Scan for the cell matching the given text and deliver its [X, Y] coordinate at center. 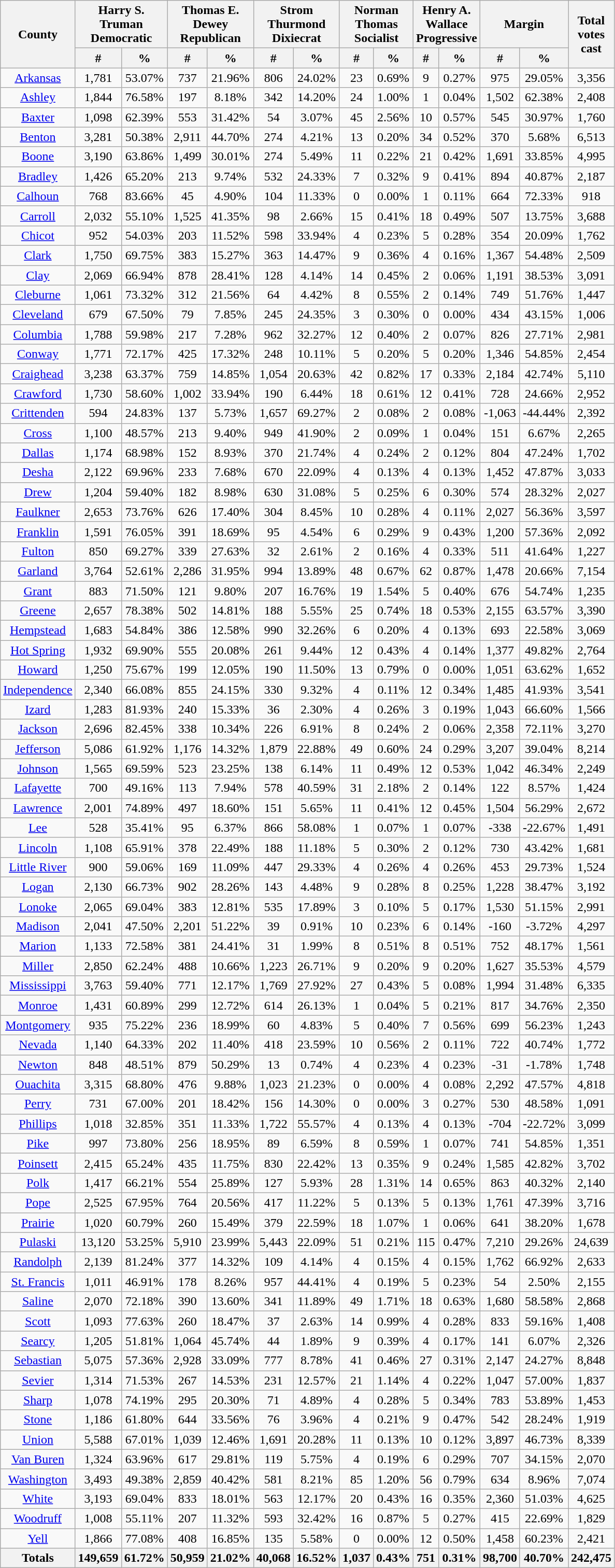
4,625 [591, 1499]
52.61% [144, 571]
1,408 [591, 1321]
25.89% [230, 1183]
2,147 [499, 1361]
1,485 [499, 690]
56.29% [544, 808]
83.66% [144, 196]
731 [98, 1104]
Woodruff [38, 1518]
Benton [38, 137]
1,042 [499, 768]
43.15% [544, 315]
85 [356, 1479]
Drew [38, 492]
1,585 [499, 1163]
Thomas E. DeweyRepublican [210, 24]
555 [188, 650]
67.01% [144, 1439]
-1.78% [544, 1065]
Madison [38, 927]
1,006 [591, 315]
2,140 [591, 1183]
28.32% [544, 492]
Ashley [38, 97]
2.61% [316, 551]
71.53% [144, 1380]
9.80% [230, 591]
554 [188, 1183]
1,250 [98, 670]
1,994 [499, 986]
447 [274, 867]
Hempstead [38, 631]
13.75% [544, 216]
700 [98, 788]
6,513 [591, 137]
81.24% [144, 1262]
152 [188, 453]
502 [188, 611]
2,122 [98, 472]
44 [274, 1341]
1,424 [591, 788]
11.18% [316, 847]
18.47% [230, 1321]
71 [274, 1400]
1,788 [98, 334]
6,335 [591, 986]
Lee [38, 828]
59.06% [144, 867]
Total votes cast [591, 34]
261 [274, 650]
3,238 [98, 374]
363 [274, 255]
0.82% [394, 374]
2,911 [188, 137]
33.85% [544, 157]
104 [274, 196]
24,639 [591, 1242]
-704 [499, 1124]
Hot Spring [38, 650]
6.14% [316, 768]
11.52% [230, 235]
22.59% [316, 1222]
41.64% [544, 551]
1.00% [394, 97]
Lawrence [38, 808]
1,530 [499, 907]
63.37% [144, 374]
37 [274, 1321]
69.59% [144, 768]
1,228 [499, 887]
5,075 [98, 1361]
6.07% [544, 1341]
20.63% [316, 374]
1,722 [274, 1124]
1,524 [591, 867]
72.18% [144, 1301]
1,458 [499, 1538]
18.95% [230, 1143]
2,696 [98, 729]
1,499 [188, 157]
98 [274, 216]
69.75% [144, 255]
40.74% [544, 1045]
245 [274, 315]
66.94% [144, 275]
62 [426, 571]
5.68% [544, 137]
49.82% [544, 650]
863 [499, 1183]
Randolph [38, 1262]
41.90% [316, 433]
46.91% [144, 1282]
997 [98, 1143]
Clark [38, 255]
72.17% [144, 354]
4,995 [591, 157]
4.48% [316, 887]
957 [274, 1282]
Polk [38, 1183]
1,018 [98, 1124]
201 [188, 1104]
1.99% [316, 946]
417 [274, 1202]
3,764 [98, 571]
Stone [38, 1420]
2,952 [591, 394]
0.36% [394, 255]
304 [274, 512]
217 [188, 334]
768 [98, 196]
3,033 [591, 472]
30.01% [230, 157]
641 [499, 1222]
44.41% [316, 1282]
Greene [38, 611]
Marion [38, 946]
-22.67% [544, 828]
14.81% [230, 611]
626 [188, 512]
33.56% [230, 1420]
5,588 [98, 1439]
728 [499, 394]
22.58% [544, 631]
Crawford [38, 394]
2,928 [188, 1361]
644 [188, 1420]
2,360 [499, 1499]
1,091 [591, 1104]
Faulkner [38, 512]
0.69% [394, 78]
29.33% [316, 867]
1,351 [591, 1143]
1,781 [98, 78]
5.75% [316, 1459]
722 [499, 1045]
13,120 [98, 1242]
9.74% [230, 176]
4,297 [591, 927]
24.02% [316, 78]
5,086 [98, 749]
47.87% [544, 472]
5,110 [591, 374]
20.28% [316, 1439]
1,243 [591, 1025]
855 [188, 690]
Desha [38, 472]
1,760 [591, 117]
5.55% [316, 611]
66.60% [544, 709]
156 [274, 1104]
8,214 [591, 749]
County [38, 34]
8.93% [230, 453]
267 [188, 1380]
47.57% [544, 1084]
6.37% [230, 828]
679 [98, 315]
60.89% [144, 1005]
40.59% [316, 788]
1.31% [394, 1183]
4.42% [316, 295]
1,761 [499, 1202]
45.74% [230, 1341]
Boone [38, 157]
4.89% [316, 1400]
Mississippi [38, 986]
0.59% [394, 1143]
17 [426, 374]
1,730 [98, 394]
14.47% [316, 255]
1,525 [188, 216]
2.18% [394, 788]
Pope [38, 1202]
817 [499, 1005]
1,235 [591, 591]
0.65% [459, 1183]
528 [98, 828]
2,358 [499, 729]
60.79% [144, 1222]
1,367 [499, 255]
1,504 [499, 808]
994 [274, 571]
62.38% [544, 97]
Saline [38, 1301]
76 [274, 1420]
0.61% [394, 394]
1,051 [499, 670]
Bradley [38, 176]
Prairie [38, 1222]
62.24% [144, 966]
4,579 [591, 966]
15.33% [230, 709]
1,879 [274, 749]
0.99% [394, 1321]
1.14% [394, 1380]
2,415 [98, 1163]
27.63% [230, 551]
2,392 [591, 413]
1,748 [591, 1065]
879 [188, 1065]
8.21% [316, 1479]
60.23% [544, 1538]
61.92% [144, 749]
74.89% [144, 808]
2,292 [499, 1084]
8.45% [316, 512]
56.23% [544, 1025]
1,426 [98, 176]
32 [274, 551]
197 [188, 97]
Union [38, 1439]
1,837 [591, 1380]
81.93% [144, 709]
19 [356, 591]
2,525 [98, 1202]
18.42% [230, 1104]
67.50% [144, 315]
2,139 [98, 1262]
3,716 [591, 1202]
71.50% [144, 591]
Margin [524, 24]
2,286 [188, 571]
38.53% [544, 275]
53.07% [144, 78]
418 [274, 1045]
21.02% [230, 1558]
0.67% [394, 571]
119 [274, 1459]
32.26% [316, 631]
1,772 [591, 1045]
532 [274, 176]
962 [274, 334]
33.09% [230, 1361]
1,020 [98, 1222]
0.39% [394, 1341]
752 [499, 946]
42 [356, 374]
900 [98, 867]
63.86% [144, 157]
13.60% [230, 1301]
2,991 [591, 907]
0.10% [394, 907]
2,265 [591, 433]
2,764 [591, 650]
935 [98, 1025]
Perry [38, 1104]
18.60% [230, 808]
11.32% [230, 1518]
1,377 [499, 650]
Baxter [38, 117]
44.70% [230, 137]
630 [274, 492]
64.33% [144, 1045]
Lonoke [38, 907]
77.08% [144, 1538]
488 [188, 966]
Cleveland [38, 315]
511 [499, 551]
3,069 [591, 631]
127 [274, 1183]
1,683 [98, 631]
975 [499, 78]
-1,063 [499, 413]
1,011 [98, 1282]
4.90% [230, 196]
38.47% [544, 887]
St. Francis [38, 1282]
1,037 [356, 1558]
65.20% [144, 176]
593 [274, 1518]
39 [274, 927]
Ouachita [38, 1084]
79 [188, 315]
9.32% [316, 690]
Strom ThurmondDixiecrat [296, 24]
Totals [38, 1558]
31.95% [230, 571]
Searcy [38, 1341]
69.96% [144, 472]
2,454 [591, 354]
1,098 [98, 117]
535 [274, 907]
1,205 [98, 1341]
48.51% [144, 1065]
3,270 [591, 729]
1,093 [98, 1321]
115 [426, 1242]
12.57% [316, 1380]
1,452 [499, 472]
1,227 [591, 551]
0.50% [459, 1538]
20.56% [230, 1202]
11.22% [316, 1202]
3,315 [98, 1084]
13.89% [316, 571]
0.52% [459, 137]
771 [188, 986]
46.34% [544, 768]
Pulaski [38, 1242]
848 [98, 1065]
182 [188, 492]
56 [426, 1479]
542 [499, 1420]
Independence [38, 690]
11.50% [316, 670]
51.03% [544, 1499]
24.41% [230, 946]
Norman ThomasSocialist [376, 24]
169 [188, 867]
707 [499, 1459]
3,390 [591, 611]
3.07% [316, 117]
Jefferson [38, 749]
1,023 [274, 1084]
24.66% [544, 394]
2.66% [316, 216]
2.50% [544, 1282]
3,281 [98, 137]
2,408 [591, 97]
17.32% [230, 354]
664 [499, 196]
1,431 [98, 1005]
12.58% [230, 631]
Harry S. TrumanDemocratic [121, 24]
Izard [38, 709]
4.83% [316, 1025]
0.42% [459, 157]
23.99% [230, 1242]
8.78% [316, 1361]
82.45% [144, 729]
883 [98, 591]
1,769 [274, 986]
55.10% [144, 216]
61.80% [144, 1420]
Cross [38, 433]
2,981 [591, 334]
1,932 [98, 650]
White [38, 1499]
9.88% [230, 1084]
226 [274, 729]
Little River [38, 867]
3,541 [591, 690]
381 [188, 946]
11.75% [230, 1163]
Chicot [38, 235]
1,064 [188, 1341]
73.76% [144, 512]
0.46% [394, 1361]
2.56% [394, 117]
24.83% [144, 413]
1,829 [591, 1518]
749 [499, 295]
75.67% [144, 670]
Howard [38, 670]
57.00% [544, 1380]
28 [356, 1183]
339 [188, 551]
54.48% [544, 255]
1,447 [591, 295]
918 [591, 196]
425 [188, 354]
Craighead [38, 374]
3,192 [591, 887]
59.98% [144, 334]
1.20% [394, 1479]
Jackson [38, 729]
2,326 [591, 1341]
203 [188, 235]
14.53% [230, 1380]
74.19% [144, 1400]
3,356 [591, 78]
51.81% [144, 1341]
66.08% [144, 690]
1,561 [591, 946]
2,657 [98, 611]
741 [499, 1143]
64 [274, 295]
256 [188, 1143]
3,193 [98, 1499]
58.08% [316, 828]
20 [356, 1499]
2.63% [316, 1321]
39.04% [544, 749]
67.00% [144, 1104]
Logan [38, 887]
27.92% [316, 986]
18.69% [230, 531]
40,068 [274, 1558]
10.66% [230, 966]
1,054 [274, 374]
21.74% [316, 453]
Pike [38, 1143]
1,204 [98, 492]
391 [188, 531]
61.72% [144, 1558]
178 [188, 1282]
65.91% [144, 847]
598 [274, 235]
29.26% [544, 1242]
51 [356, 1242]
476 [188, 1084]
20.09% [544, 235]
693 [499, 631]
8.96% [544, 1479]
Arkansas [38, 78]
2.30% [316, 709]
15 [356, 216]
1,061 [98, 295]
68.98% [144, 453]
1,047 [499, 1380]
0.55% [394, 295]
507 [499, 216]
42.74% [544, 374]
Yell [38, 1538]
1,750 [98, 255]
1,678 [591, 1222]
63.57% [544, 611]
1,866 [98, 1538]
Cleburne [38, 295]
5,443 [274, 1242]
29.73% [544, 867]
574 [499, 492]
342 [274, 97]
22.42% [316, 1163]
Lincoln [38, 847]
2,868 [591, 1301]
47.50% [144, 927]
34 [426, 137]
299 [188, 1005]
952 [98, 235]
2,092 [591, 531]
699 [499, 1025]
12.46% [230, 1439]
-22.72% [544, 1124]
453 [499, 867]
0.57% [459, 117]
231 [274, 1380]
48.57% [144, 433]
1,039 [188, 1439]
24.27% [544, 1361]
50,959 [188, 1558]
1,453 [591, 1400]
386 [188, 631]
1,565 [98, 768]
866 [274, 828]
3,493 [98, 1479]
1,771 [98, 354]
2,350 [591, 1005]
594 [98, 413]
2,421 [591, 1538]
63.62% [544, 670]
77.63% [144, 1321]
Poinsett [38, 1163]
16.52% [316, 1558]
75.22% [144, 1025]
26.71% [316, 966]
7.28% [230, 334]
50.29% [230, 1065]
1,627 [499, 966]
1,008 [98, 1518]
Columbia [38, 334]
990 [274, 631]
48.17% [544, 946]
Franklin [38, 531]
72.33% [544, 196]
Johnson [38, 768]
830 [274, 1163]
43.42% [544, 847]
32.27% [316, 334]
21.96% [230, 78]
6.44% [316, 394]
47.39% [544, 1202]
764 [188, 1202]
72.11% [544, 729]
3.96% [316, 1420]
35.41% [144, 828]
3,688 [591, 216]
670 [274, 472]
20.30% [230, 1400]
634 [499, 1479]
0.32% [394, 176]
5.65% [316, 808]
1,417 [98, 1183]
434 [499, 315]
60 [274, 1025]
35.53% [544, 966]
47.24% [544, 453]
1,200 [499, 531]
62.39% [144, 117]
16.85% [230, 1538]
8.57% [544, 788]
1,502 [499, 97]
378 [188, 847]
2,041 [98, 927]
2,184 [499, 374]
21.56% [230, 295]
40.42% [230, 1479]
330 [274, 690]
1,346 [499, 354]
2,065 [98, 907]
22.88% [316, 749]
17.40% [230, 512]
1,702 [591, 453]
2,633 [591, 1262]
15.49% [230, 1222]
121 [188, 591]
50.38% [144, 137]
202 [188, 1045]
4.54% [316, 531]
1,566 [591, 709]
0.91% [316, 927]
67.95% [144, 1202]
25 [356, 611]
32.85% [144, 1124]
295 [188, 1400]
98,700 [499, 1558]
20.66% [544, 571]
26.13% [316, 1005]
Van Buren [38, 1459]
21.23% [316, 1084]
28.24% [544, 1420]
0.63% [459, 1301]
-31 [499, 1065]
850 [98, 551]
14.30% [316, 1104]
341 [274, 1301]
Henry A. WallaceProgressive [447, 24]
34.76% [544, 1005]
55.11% [144, 1518]
128 [274, 275]
949 [274, 433]
759 [188, 374]
122 [499, 788]
40.32% [544, 1183]
24.15% [230, 690]
54.84% [144, 631]
1.54% [394, 591]
3,702 [591, 1163]
1,174 [98, 453]
Dallas [38, 453]
11.89% [316, 1301]
1,844 [98, 97]
242,475 [591, 1558]
Carroll [38, 216]
Montgomery [38, 1025]
Crittenden [38, 413]
5.93% [316, 1183]
20.08% [230, 650]
Washington [38, 1479]
354 [499, 235]
1,140 [98, 1045]
Garland [38, 571]
777 [274, 1361]
1,478 [499, 571]
27.71% [544, 334]
5.73% [230, 413]
1,324 [98, 1459]
Miller [38, 966]
1,681 [591, 847]
49.16% [144, 788]
783 [499, 1400]
1,919 [591, 1420]
143 [274, 887]
1,176 [188, 749]
1,314 [98, 1380]
65.24% [144, 1163]
1,043 [499, 709]
2,249 [591, 768]
1,657 [274, 413]
676 [499, 591]
338 [188, 729]
-338 [499, 828]
73.80% [144, 1143]
40.70% [544, 1558]
137 [188, 413]
Sebastian [38, 1361]
3,099 [591, 1124]
1,191 [499, 275]
73.32% [144, 295]
435 [188, 1163]
51.76% [544, 295]
Sharp [38, 1400]
51.15% [544, 907]
4,818 [591, 1084]
32.42% [316, 1518]
Nevada [38, 1045]
1,591 [98, 531]
7,210 [499, 1242]
135 [274, 1538]
0.09% [394, 433]
17.89% [316, 907]
66.73% [144, 887]
89 [274, 1143]
68.80% [144, 1084]
28.26% [230, 887]
1,652 [591, 670]
737 [188, 78]
11.09% [230, 867]
1,078 [98, 1400]
36 [274, 709]
351 [188, 1124]
6.59% [316, 1143]
69.90% [144, 650]
1,002 [188, 394]
7.85% [230, 315]
11.40% [230, 1045]
2,201 [188, 927]
55.57% [316, 1124]
23.25% [230, 768]
51.22% [230, 927]
30.97% [544, 117]
42.82% [544, 1163]
563 [274, 1499]
730 [499, 847]
15.27% [230, 255]
Calhoun [38, 196]
Phillips [38, 1124]
1,186 [98, 1420]
1,133 [98, 946]
24.35% [316, 315]
1,223 [274, 966]
18.01% [230, 1499]
2,069 [98, 275]
Grant [38, 591]
523 [188, 768]
14.20% [316, 97]
31.48% [544, 986]
578 [274, 788]
2,130 [98, 887]
46.73% [544, 1439]
12.72% [230, 1005]
109 [274, 1262]
3,597 [591, 512]
23 [356, 78]
545 [499, 117]
617 [188, 1459]
3,897 [499, 1439]
66.92% [544, 1262]
806 [274, 78]
804 [499, 453]
56.36% [544, 512]
902 [188, 887]
5.58% [316, 1538]
553 [188, 117]
78.38% [144, 611]
14.85% [230, 374]
Lafayette [38, 788]
312 [188, 295]
878 [188, 275]
49.38% [144, 1479]
-3.72% [544, 927]
138 [274, 768]
29.81% [230, 1459]
1,283 [98, 709]
614 [274, 1005]
0.60% [394, 749]
2,850 [98, 966]
3,190 [98, 157]
Newton [38, 1065]
6.91% [316, 729]
9.40% [230, 433]
2,859 [188, 1479]
1,100 [98, 433]
-160 [499, 927]
10.34% [230, 729]
22.49% [230, 847]
34.15% [544, 1459]
22.69% [544, 1518]
530 [499, 1104]
Scott [38, 1321]
5,910 [188, 1242]
390 [188, 1301]
4.21% [316, 137]
7,074 [591, 1479]
113 [188, 788]
12.81% [230, 907]
59.16% [544, 1321]
2,001 [98, 808]
3,763 [98, 986]
415 [499, 1518]
76.05% [144, 531]
377 [188, 1262]
1.71% [394, 1301]
1,491 [591, 828]
53.89% [544, 1400]
2,672 [591, 808]
53.25% [144, 1242]
3,091 [591, 275]
Conway [38, 354]
Sevier [38, 1380]
16.76% [316, 591]
8,848 [591, 1361]
29.05% [544, 78]
10.11% [316, 354]
379 [274, 1222]
18.99% [230, 1025]
8,339 [591, 1439]
Clay [38, 275]
48 [356, 571]
2,340 [98, 690]
76.58% [144, 97]
141 [499, 1341]
236 [188, 1025]
58.58% [544, 1301]
38.20% [544, 1222]
1,680 [499, 1301]
408 [188, 1538]
2,187 [591, 176]
48.58% [544, 1104]
41.35% [230, 216]
23.59% [316, 1045]
7,154 [591, 571]
40.87% [544, 176]
751 [426, 1558]
240 [188, 709]
8.18% [230, 97]
Monroe [38, 1005]
233 [188, 472]
1,108 [98, 847]
1.89% [316, 1341]
248 [274, 354]
497 [188, 808]
6.67% [544, 433]
5.49% [316, 157]
2,509 [591, 255]
41 [356, 1361]
2,653 [98, 512]
3,207 [499, 749]
24.33% [316, 176]
8.26% [230, 1282]
2,032 [98, 216]
826 [499, 334]
8.98% [230, 492]
58.60% [144, 394]
581 [274, 1479]
28.41% [230, 275]
149,659 [98, 1558]
12.05% [230, 670]
66.21% [144, 1183]
54.03% [144, 235]
72.58% [144, 946]
9.44% [316, 650]
63.96% [144, 1459]
Fulton [38, 551]
41.93% [544, 690]
54.74% [544, 591]
7.68% [230, 472]
199 [188, 670]
31.08% [316, 492]
-44.44% [544, 413]
894 [499, 176]
31.42% [230, 117]
7.94% [230, 788]
1.07% [394, 1222]
